Return (x, y) of the center of cell containing provided text 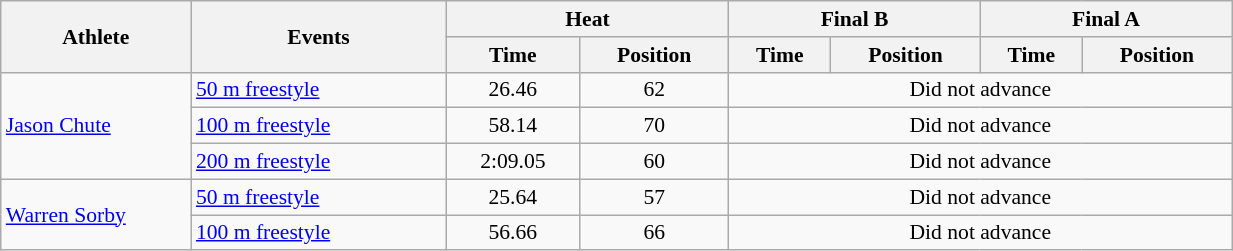
58.14 (512, 126)
70 (654, 126)
26.46 (512, 90)
Warren Sorby (96, 214)
56.66 (512, 233)
Heat (588, 19)
Jason Chute (96, 126)
Athlete (96, 36)
62 (654, 90)
200 m freestyle (318, 162)
Final A (1106, 19)
57 (654, 197)
25.64 (512, 197)
Events (318, 36)
60 (654, 162)
66 (654, 233)
2:09.05 (512, 162)
Final B (854, 19)
